Detect which cell encompasses the target text, then output its (x, y) center coordinate. 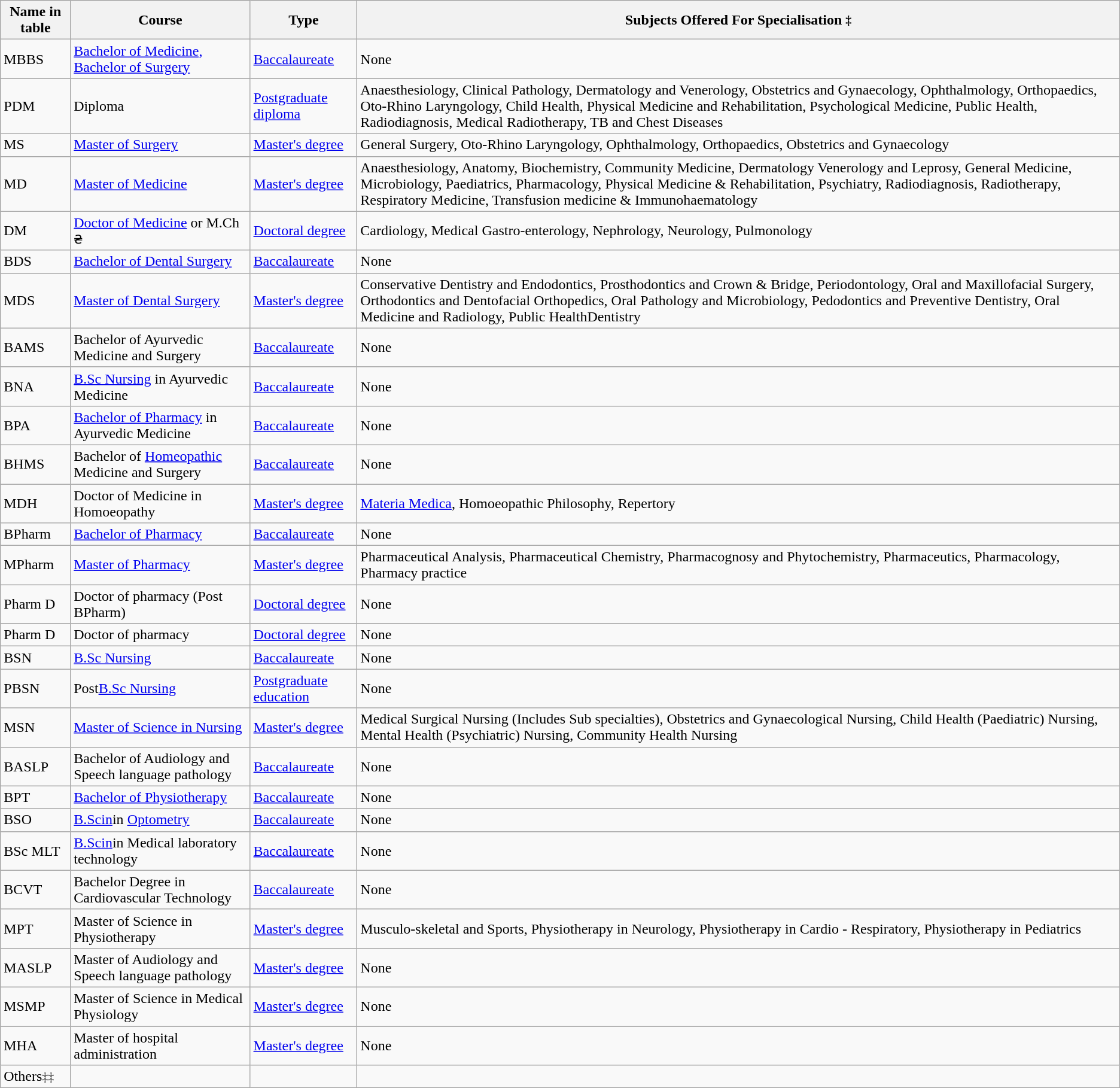
Master of Dental Surgery (160, 300)
Doctor of Medicine or M.Ch ₴ (160, 231)
MBBS (36, 59)
Bachelor of Ayurvedic Medicine and Surgery (160, 347)
MASLP (36, 967)
Subjects Offered For Specialisation ‡ (738, 20)
MSMP (36, 1007)
Musculo-skeletal and Sports, Physiotherapy in Neurology, Physiotherapy in Cardio - Respiratory, Physiotherapy in Pediatrics (738, 929)
Bachelor of Physiotherapy (160, 797)
PBSN (36, 688)
Bachelor of Pharmacy (160, 534)
BPT (36, 797)
MSN (36, 728)
BHMS (36, 464)
BAMS (36, 347)
Bachelor of Audiology and Speech language pathology (160, 766)
B.Scinin Medical laboratory technology (160, 851)
Materia Medica, Homoeopathic Philosophy, Repertory (738, 503)
Bachelor of Medicine, Bachelor of Surgery (160, 59)
BDS (36, 262)
PostB.Sc Nursing (160, 688)
Doctor of pharmacy (Post BPharm) (160, 604)
Pharmaceutical Analysis, Pharmaceutical Chemistry, Pharmacognosy and Phytochemistry, Pharmaceutics, Pharmacology, Pharmacy practice (738, 565)
General Surgery, Oto-Rhino Laryngology, Ophthalmology, Orthopaedics, Obstetrics and Gynaecology (738, 145)
BPharm (36, 534)
MPT (36, 929)
Others‡‡ (36, 1077)
Name in table (36, 20)
MDS (36, 300)
B.Scinin Optometry (160, 820)
Bachelor of Pharmacy in Ayurvedic Medicine (160, 425)
BNA (36, 387)
Doctor of pharmacy (160, 635)
Master of Science in Nursing (160, 728)
MPharm (36, 565)
B.Sc Nursing (160, 658)
MHA (36, 1045)
B.Sc Nursing in Ayurvedic Medicine (160, 387)
Bachelor of Dental Surgery (160, 262)
DM (36, 231)
BASLP (36, 766)
Bachelor of Homeopathic Medicine and Surgery (160, 464)
Master of Surgery (160, 145)
Master of Medicine (160, 184)
MD (36, 184)
Master of hospital administration (160, 1045)
Type (304, 20)
BCVT (36, 889)
Master of Pharmacy (160, 565)
PDM (36, 106)
Master of Science in Medical Physiology (160, 1007)
BPA (36, 425)
Master of Science in Physiotherapy (160, 929)
Postgraduate diploma (304, 106)
Course (160, 20)
Postgraduate education (304, 688)
MS (36, 145)
BSO (36, 820)
Diploma (160, 106)
BSN (36, 658)
Doctor of Medicine in Homoeopathy (160, 503)
MDH (36, 503)
Bachelor Degree in Cardiovascular Technology (160, 889)
BSc MLT (36, 851)
Cardiology, Medical Gastro-enterology, Nephrology, Neurology, Pulmonology (738, 231)
Master of Audiology and Speech language pathology (160, 967)
